Provide the [x, y] coordinate of the cell's center where the given text is located.  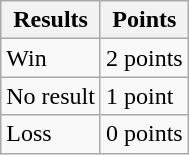
Loss [51, 134]
Win [51, 58]
Points [144, 20]
2 points [144, 58]
0 points [144, 134]
1 point [144, 96]
Results [51, 20]
No result [51, 96]
